Find where the given text appears and provide that cell's center as [X, Y] coordinate. 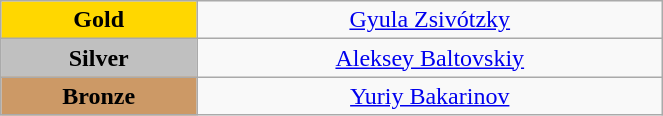
Yuriy Bakarinov [430, 96]
Bronze [99, 96]
Aleksey Baltovskiy [430, 58]
Silver [99, 58]
Gyula Zsivótzky [430, 20]
Gold [99, 20]
